Determine the (x, y) coordinate at the center of the cell enclosing the given text.  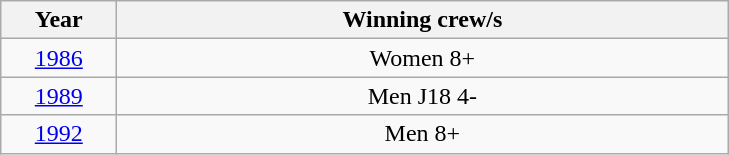
1992 (59, 134)
Men J18 4- (422, 96)
Year (59, 20)
Winning crew/s (422, 20)
Men 8+ (422, 134)
Women 8+ (422, 58)
1986 (59, 58)
1989 (59, 96)
